Return (X, Y) of the center of cell containing provided text 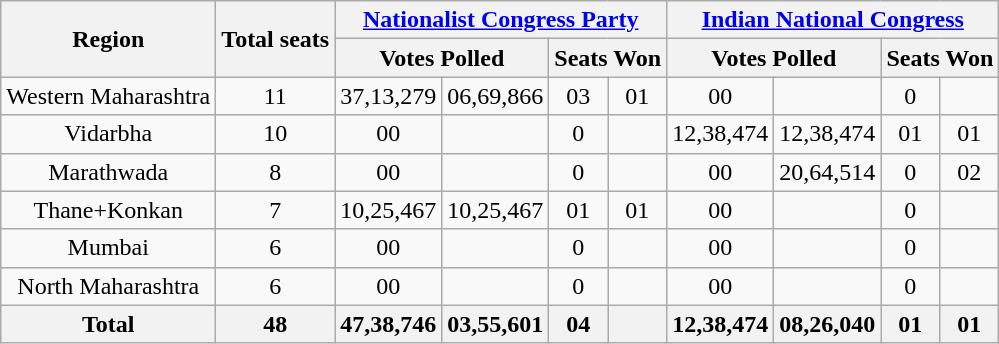
02 (970, 172)
08,26,040 (828, 324)
Indian National Congress (833, 20)
Total seats (276, 39)
Mumbai (108, 248)
03 (578, 96)
Vidarbha (108, 134)
Nationalist Congress Party (501, 20)
7 (276, 210)
Region (108, 39)
06,69,866 (496, 96)
20,64,514 (828, 172)
04 (578, 324)
47,38,746 (388, 324)
8 (276, 172)
10 (276, 134)
03,55,601 (496, 324)
11 (276, 96)
Total (108, 324)
Marathwada (108, 172)
North Maharashtra (108, 286)
48 (276, 324)
Western Maharashtra (108, 96)
Thane+Konkan (108, 210)
37,13,279 (388, 96)
